Locate the cell with the specified text and output its [x, y] center coordinate. 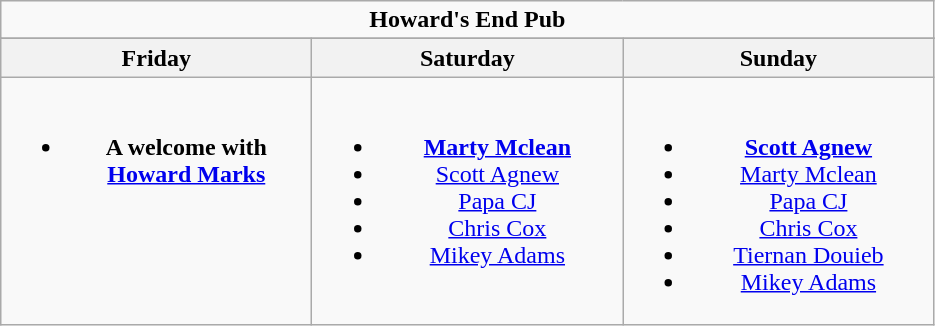
Sunday [778, 58]
Friday [156, 58]
A welcome with Howard Marks [156, 201]
Marty McleanScott AgnewPapa CJChris CoxMikey Adams [468, 201]
Howard's End Pub [468, 20]
Saturday [468, 58]
Scott AgnewMarty McleanPapa CJChris CoxTiernan DouiebMikey Adams [778, 201]
